Find where the given text appears and provide that cell's center as [x, y] coordinate. 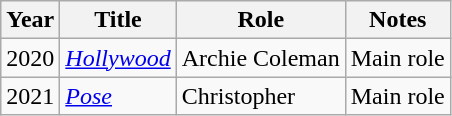
Pose [118, 96]
2021 [30, 96]
Hollywood [118, 58]
Year [30, 20]
Title [118, 20]
2020 [30, 58]
Archie Coleman [260, 58]
Christopher [260, 96]
Role [260, 20]
Notes [398, 20]
